Pinpoint the cell where the given text exists, returning its [X, Y] midpoint coordinate. 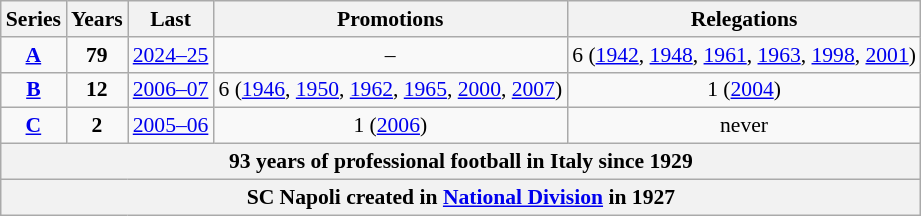
C [34, 126]
A [34, 55]
6 (1942, 1948, 1961, 1963, 1998, 2001) [744, 55]
1 (2004) [744, 90]
1 (2006) [390, 126]
Years [97, 19]
Series [34, 19]
79 [97, 55]
SC Napoli created in National Division in 1927 [461, 197]
2 [97, 126]
Relegations [744, 19]
93 years of professional football in Italy since 1929 [461, 162]
never [744, 126]
6 (1946, 1950, 1962, 1965, 2000, 2007) [390, 90]
– [390, 55]
B [34, 90]
Last [171, 19]
12 [97, 90]
2006–07 [171, 90]
2024–25 [171, 55]
Promotions [390, 19]
2005–06 [171, 126]
